Pinpoint the cell where the given text exists, returning its [X, Y] midpoint coordinate. 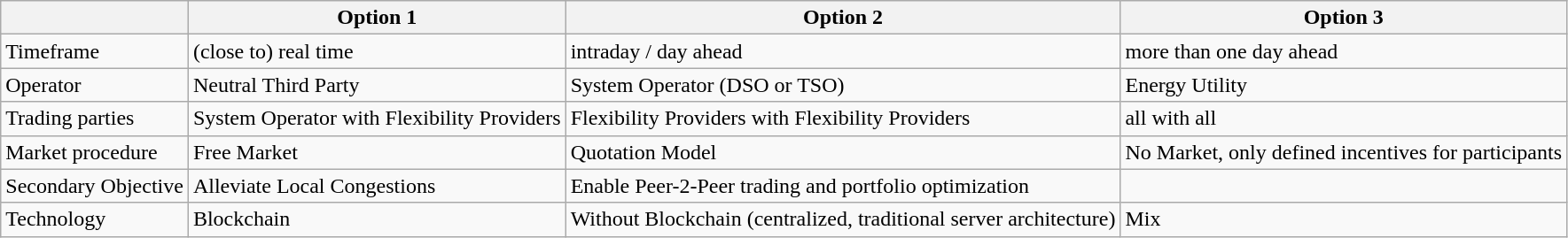
Operator [95, 85]
more than one day ahead [1344, 51]
Option 1 [377, 18]
Neutral Third Party [377, 85]
Option 2 [843, 18]
Timeframe [95, 51]
Technology [95, 219]
Mix [1344, 219]
No Market, only defined incentives for participants [1344, 152]
all with all [1344, 119]
Option 3 [1344, 18]
Enable Peer-2-Peer trading and portfolio optimization [843, 186]
Without Blockchain (centralized, traditional server architecture) [843, 219]
System Operator with Flexibility Providers [377, 119]
Market procedure [95, 152]
Blockchain [377, 219]
Flexibility Providers with Flexibility Providers [843, 119]
Alleviate Local Congestions [377, 186]
Free Market [377, 152]
Secondary Objective [95, 186]
Energy Utility [1344, 85]
Trading parties [95, 119]
Quotation Model [843, 152]
(close to) real time [377, 51]
intraday / day ahead [843, 51]
System Operator (DSO or TSO) [843, 85]
